Return [x, y] of the center of cell containing provided text 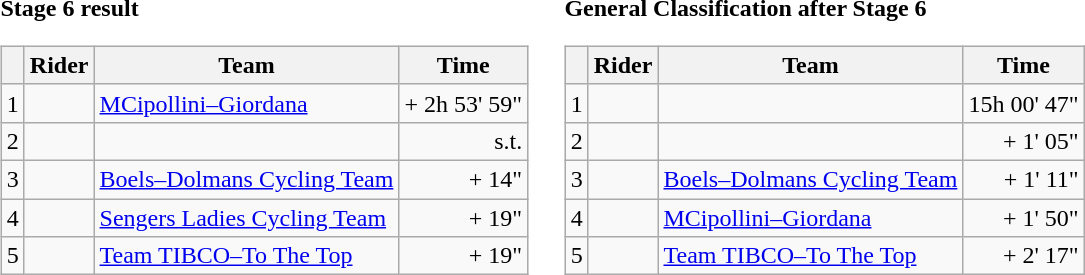
+ 1' 11" [1024, 179]
15h 00' 47" [1024, 103]
Sengers Ladies Cycling Team [246, 217]
+ 2' 17" [1024, 256]
+ 2h 53' 59" [464, 103]
s.t. [464, 141]
+ 1' 50" [1024, 217]
+ 1' 05" [1024, 141]
+ 14" [464, 179]
